Return the (X, Y) coordinate for the center point of the cell that contains the specified text.  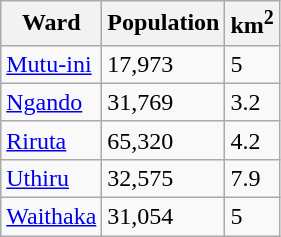
3.2 (252, 102)
Mutu-ini (52, 64)
4.2 (252, 140)
Riruta (52, 140)
7.9 (252, 178)
31,769 (164, 102)
17,973 (164, 64)
Ngando (52, 102)
Population (164, 24)
Ward (52, 24)
Uthiru (52, 178)
32,575 (164, 178)
km2 (252, 24)
Waithaka (52, 217)
65,320 (164, 140)
31,054 (164, 217)
